Determine the (X, Y) coordinate at the center of the cell enclosing the given text.  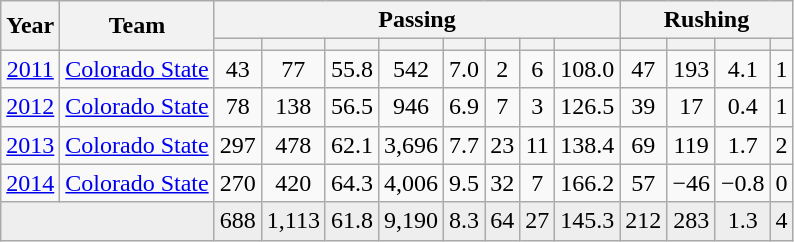
3,696 (410, 145)
212 (644, 221)
55.8 (352, 69)
56.5 (352, 107)
32 (502, 183)
2013 (30, 145)
193 (692, 69)
69 (644, 145)
9.5 (464, 183)
7.7 (464, 145)
Rushing (706, 20)
62.1 (352, 145)
11 (538, 145)
4.1 (742, 69)
39 (644, 107)
64.3 (352, 183)
7.0 (464, 69)
27 (538, 221)
64 (502, 221)
119 (692, 145)
17 (692, 107)
1.7 (742, 145)
138.4 (588, 145)
−0.8 (742, 183)
478 (293, 145)
542 (410, 69)
9,190 (410, 221)
6.9 (464, 107)
8.3 (464, 221)
166.2 (588, 183)
Year (30, 26)
4,006 (410, 183)
2012 (30, 107)
420 (293, 183)
47 (644, 69)
297 (238, 145)
78 (238, 107)
77 (293, 69)
Passing (417, 20)
6 (538, 69)
57 (644, 183)
283 (692, 221)
23 (502, 145)
126.5 (588, 107)
1.3 (742, 221)
270 (238, 183)
946 (410, 107)
108.0 (588, 69)
43 (238, 69)
145.3 (588, 221)
2014 (30, 183)
0.4 (742, 107)
2011 (30, 69)
138 (293, 107)
Team (137, 26)
1,113 (293, 221)
4 (782, 221)
3 (538, 107)
−46 (692, 183)
61.8 (352, 221)
688 (238, 221)
0 (782, 183)
